Identify which cell holds the provided text, then report its (x, y) central coordinate. 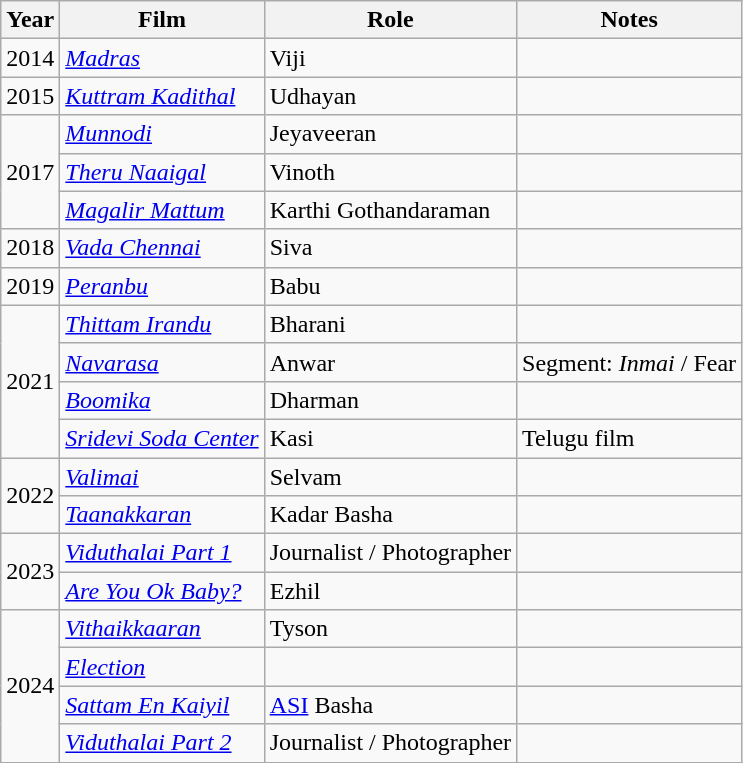
2014 (30, 58)
Are You Ok Baby? (162, 591)
Madras (162, 58)
Segment: Inmai / Fear (630, 362)
Year (30, 20)
2019 (30, 286)
Babu (390, 286)
Siva (390, 248)
Dharman (390, 400)
Film (162, 20)
2015 (30, 96)
Telugu film (630, 438)
Selvam (390, 477)
Jeyaveeran (390, 134)
Navarasa (162, 362)
Sridevi Soda Center (162, 438)
Udhayan (390, 96)
Election (162, 667)
2023 (30, 572)
Kadar Basha (390, 515)
2018 (30, 248)
Sattam En Kaiyil (162, 705)
Thittam Irandu (162, 324)
2021 (30, 381)
Tyson (390, 629)
Ezhil (390, 591)
Notes (630, 20)
Viji (390, 58)
Peranbu (162, 286)
Valimai (162, 477)
Theru Naaigal (162, 172)
Viduthalai Part 1 (162, 553)
2024 (30, 686)
Kuttram Kadithal (162, 96)
Boomika (162, 400)
Vada Chennai (162, 248)
Munnodi (162, 134)
Viduthalai Part 2 (162, 743)
Magalir Mattum (162, 210)
Vithaikkaaran (162, 629)
ASI Basha (390, 705)
Vinoth (390, 172)
Role (390, 20)
Anwar (390, 362)
Karthi Gothandaraman (390, 210)
Bharani (390, 324)
Taanakkaran (162, 515)
Kasi (390, 438)
2022 (30, 496)
2017 (30, 172)
